Locate the cell with the specified text and output its (X, Y) center coordinate. 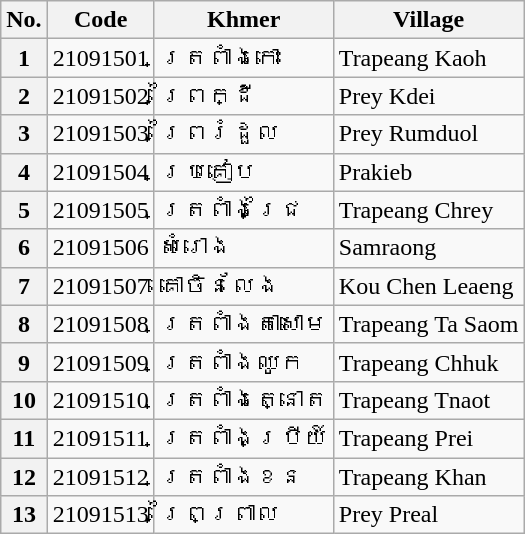
គោចិនលែង (244, 286)
Prakieb (428, 172)
21091507 (100, 286)
ត្រពាំងឈូក (244, 362)
Prey Kdei (428, 96)
Code (100, 20)
ប្រគៀប (244, 172)
8 (24, 324)
ត្រពាំងប្រីយ៍ (244, 438)
Khmer (244, 20)
21091506 (100, 248)
21091505 (100, 210)
11 (24, 438)
ព្រៃព្រាល (244, 515)
Trapeang Ta Saom (428, 324)
21091510 (100, 400)
1 (24, 58)
9 (24, 362)
Trapeang Chhuk (428, 362)
Trapeang Khan (428, 477)
21091501 (100, 58)
Kou Chen Leaeng (428, 286)
Samraong (428, 248)
ព្រៃក្ដី (244, 96)
Village (428, 20)
21091511 (100, 438)
3 (24, 134)
21091504 (100, 172)
13 (24, 515)
ត្រពាំងខន (244, 477)
Trapeang Kaoh (428, 58)
Trapeang Prei (428, 438)
5 (24, 210)
ព្រៃរំដួល (244, 134)
Trapeang Tnaot (428, 400)
6 (24, 248)
12 (24, 477)
21091509 (100, 362)
Trapeang Chrey (428, 210)
10 (24, 400)
4 (24, 172)
2 (24, 96)
ត្រពាំងកោះ (244, 58)
21091503 (100, 134)
21091508 (100, 324)
ត្រពាំងជ្រៃ (244, 210)
Prey Preal (428, 515)
ត្រពាំងតាសោម (244, 324)
21091513 (100, 515)
21091502 (100, 96)
សំរោង (244, 248)
No. (24, 20)
ត្រពាំងត្នោត (244, 400)
21091512 (100, 477)
7 (24, 286)
Prey Rumduol (428, 134)
